Scan for the cell matching the given text and deliver its (X, Y) coordinate at center. 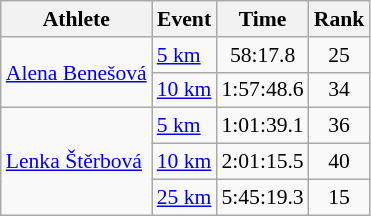
1:57:48.6 (262, 90)
Alena Benešová (76, 72)
Athlete (76, 19)
40 (340, 162)
34 (340, 90)
Lenka Štěrbová (76, 162)
36 (340, 126)
Event (184, 19)
25 (340, 55)
1:01:39.1 (262, 126)
5:45:19.3 (262, 197)
15 (340, 197)
58:17.8 (262, 55)
2:01:15.5 (262, 162)
Rank (340, 19)
Time (262, 19)
25 km (184, 197)
